Determine the [X, Y] coordinate at the center of the cell enclosing the given text.  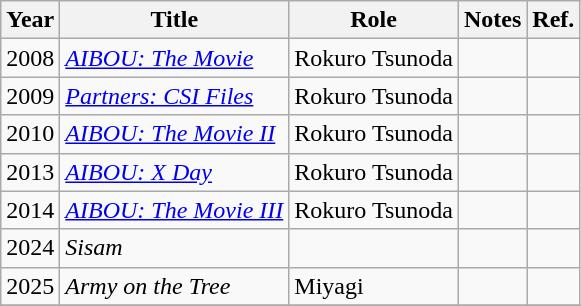
Notes [492, 20]
Year [30, 20]
Sisam [174, 248]
2009 [30, 96]
Miyagi [374, 286]
Partners: CSI Files [174, 96]
AIBOU: X Day [174, 172]
AIBOU: The Movie [174, 58]
AIBOU: The Movie III [174, 210]
2024 [30, 248]
2010 [30, 134]
2008 [30, 58]
Title [174, 20]
AIBOU: The Movie II [174, 134]
Role [374, 20]
Ref. [554, 20]
2013 [30, 172]
2014 [30, 210]
Army on the Tree [174, 286]
2025 [30, 286]
